Determine the (x, y) coordinate at the center of the cell enclosing the given text.  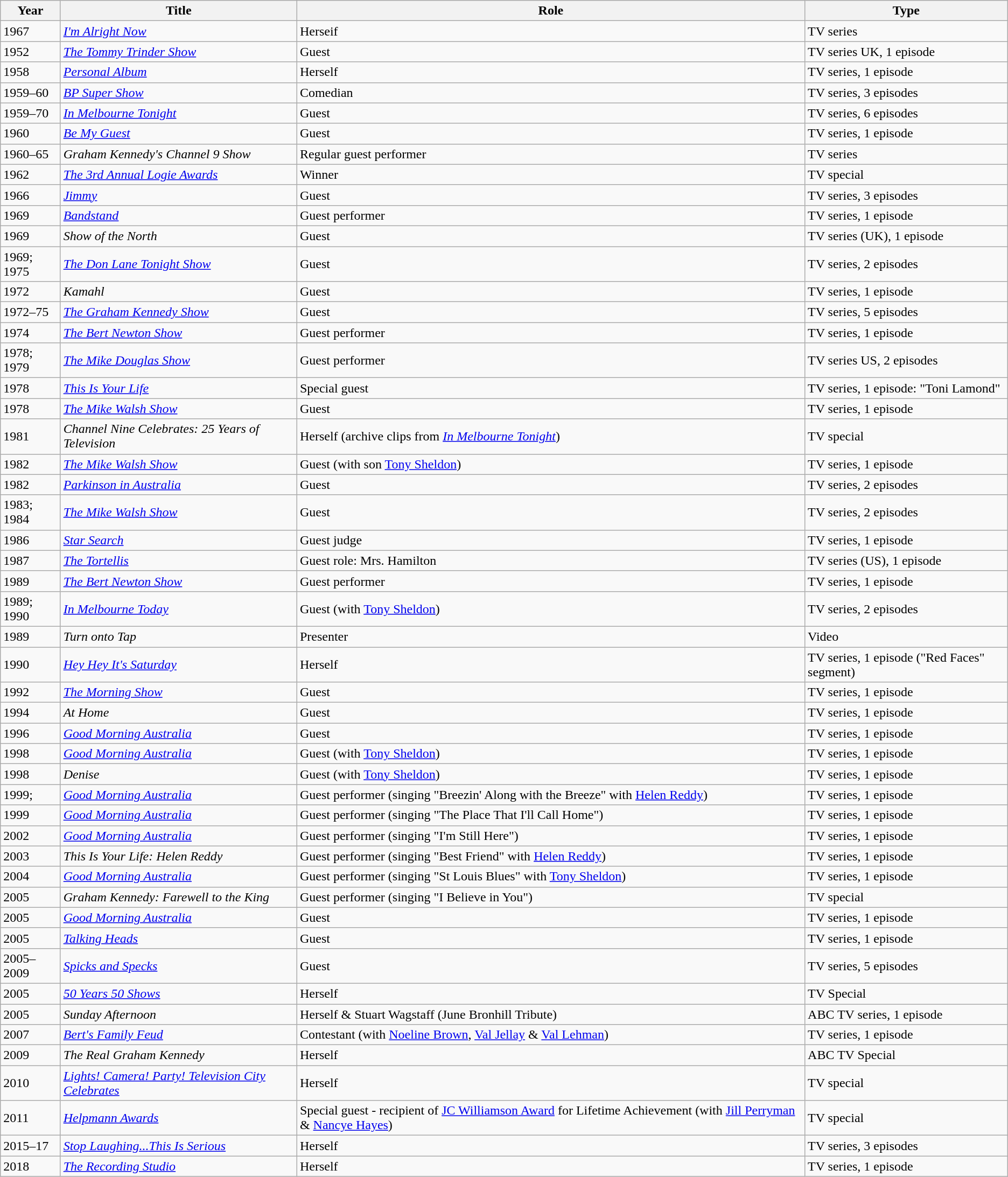
Special guest - recipient of JC Williamson Award for Lifetime Achievement (with Jill Perryman & Nancye Hayes) (550, 1118)
1992 (30, 692)
Bandstand (179, 215)
This Is Your Life (179, 388)
Spicks and Specks (179, 966)
Jimmy (179, 195)
Be My Guest (179, 134)
The Morning Show (179, 692)
2009 (30, 1055)
2004 (30, 877)
In Melbourne Today (179, 608)
TV Special (907, 993)
Guest judge (550, 540)
1989; 1990 (30, 608)
BP Super Show (179, 93)
TV series US, 2 episodes (907, 361)
Guest (with son Tony Sheldon) (550, 464)
2003 (30, 856)
1987 (30, 561)
TV series, 6 episodes (907, 113)
Talking Heads (179, 938)
1958 (30, 72)
1972–75 (30, 312)
The Don Lane Tonight Show (179, 264)
Lights! Camera! Party! Television City Celebrates (179, 1083)
1983; 1984 (30, 513)
Personal Album (179, 72)
Contestant (with Noeline Brown, Val Jellay & Val Lehman) (550, 1035)
TV series UK, 1 episode (907, 52)
TV series, 1 episode ("Red Faces" segment) (907, 664)
Guest performer (singing "Breezin' Along with the Breeze" with Helen Reddy) (550, 795)
I'm Alright Now (179, 31)
The Mike Douglas Show (179, 361)
1969; 1975 (30, 264)
TV series (UK), 1 episode (907, 236)
Guest performer (singing "The Place That I'll Call Home") (550, 815)
1967 (30, 31)
This Is Your Life: Helen Reddy (179, 856)
Channel Nine Celebrates: 25 Years of Television (179, 436)
The Recording Studio (179, 1166)
TV series, 1 episode: "Toni Lamond" (907, 388)
Title (179, 11)
Helpmann Awards (179, 1118)
1978; 1979 (30, 361)
Stop Laughing...This Is Serious (179, 1146)
1981 (30, 436)
TV series (US), 1 episode (907, 561)
Parkinson in Australia (179, 485)
Kamahl (179, 292)
Regular guest performer (550, 154)
Guest performer (singing "St Louis Blues" with Tony Sheldon) (550, 877)
The Tommy Trinder Show (179, 52)
ABC TV Special (907, 1055)
1962 (30, 174)
2015–17 (30, 1146)
1966 (30, 195)
2011 (30, 1118)
The Real Graham Kennedy (179, 1055)
1959–70 (30, 113)
2010 (30, 1083)
1986 (30, 540)
Herself (archive clips from In Melbourne Tonight) (550, 436)
Herseif (550, 31)
The Graham Kennedy Show (179, 312)
Herself & Stuart Wagstaff (June Bronhill Tribute) (550, 1014)
Special guest (550, 388)
1960 (30, 134)
Video (907, 636)
Star Search (179, 540)
Winner (550, 174)
Guest performer (singing "Best Friend" with Helen Reddy) (550, 856)
Presenter (550, 636)
Comedian (550, 93)
1974 (30, 333)
Hey Hey It's Saturday (179, 664)
Guest performer (singing "I'm Still Here") (550, 836)
Graham Kennedy's Channel 9 Show (179, 154)
2005–2009 (30, 966)
2002 (30, 836)
2007 (30, 1035)
Year (30, 11)
Role (550, 11)
1994 (30, 713)
Type (907, 11)
1959–60 (30, 93)
At Home (179, 713)
The Tortellis (179, 561)
1999 (30, 815)
Denise (179, 774)
2018 (30, 1166)
1990 (30, 664)
1999; (30, 795)
Turn onto Tap (179, 636)
Graham Kennedy: Farewell to the King (179, 897)
Guest performer (singing "I Believe in You") (550, 897)
Show of the North (179, 236)
Sunday Afternoon (179, 1014)
1952 (30, 52)
The 3rd Annual Logie Awards (179, 174)
1960–65 (30, 154)
ABC TV series, 1 episode (907, 1014)
1972 (30, 292)
Bert's Family Feud (179, 1035)
In Melbourne Tonight (179, 113)
1996 (30, 733)
50 Years 50 Shows (179, 993)
Guest role: Mrs. Hamilton (550, 561)
